Search for the cell housing the specified text and yield its [x, y] center coordinate. 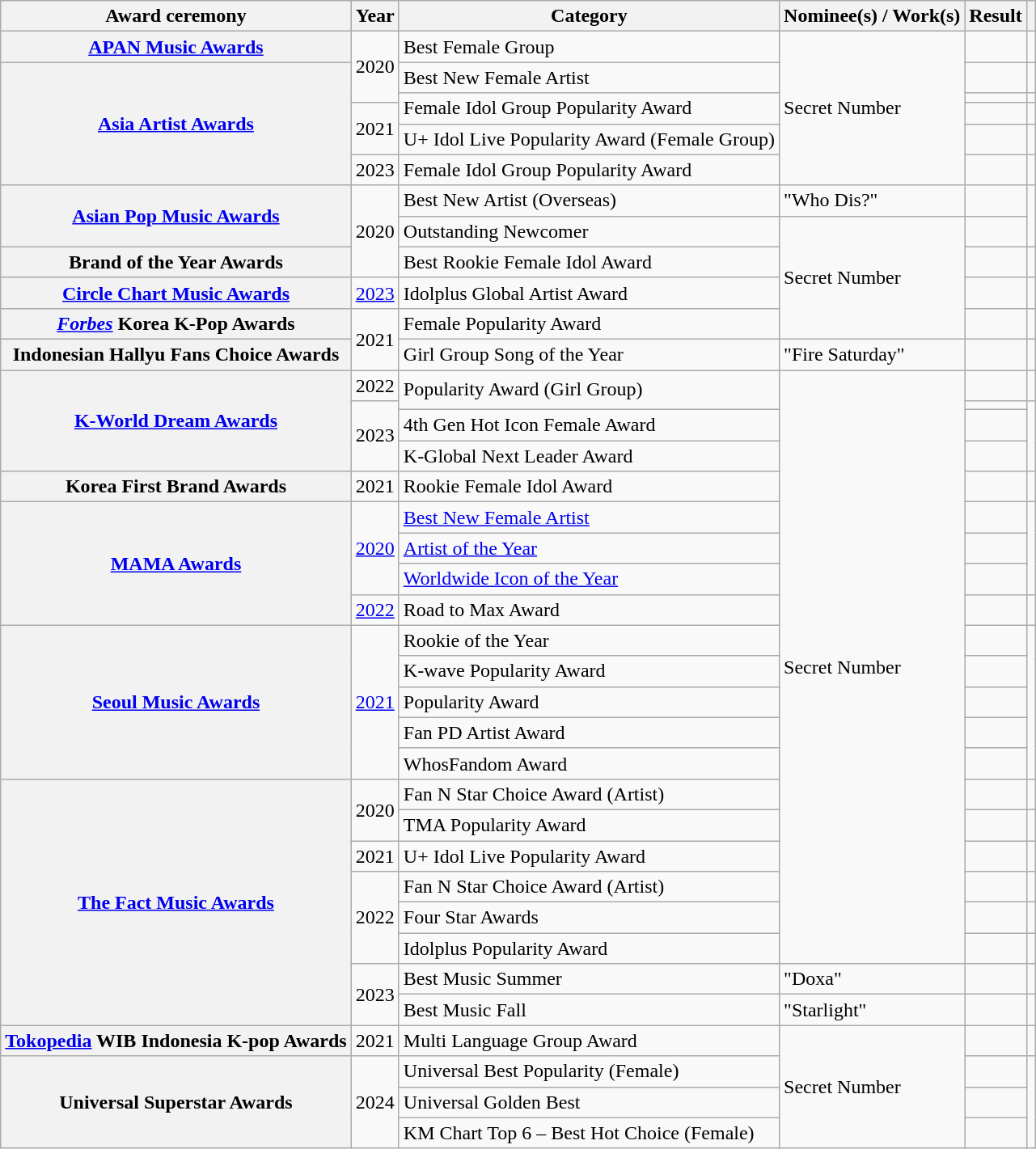
Outstanding Newcomer [589, 231]
4th Gen Hot Icon Female Award [589, 425]
U+ Idol Live Popularity Award [589, 856]
Brand of the Year Awards [176, 262]
Asia Artist Awards [176, 124]
Female Popularity Award [589, 323]
Year [375, 16]
K-wave Popularity Award [589, 671]
The Fact Music Awards [176, 902]
Result [996, 16]
Rookie Female Idol Award [589, 487]
Universal Superstar Awards [176, 1102]
KM Chart Top 6 – Best Hot Choice (Female) [589, 1133]
Popularity Award [589, 702]
Fan PD Artist Award [589, 733]
WhosFandom Award [589, 763]
Best Female Group [589, 47]
Best Music Fall [589, 1010]
TMA Popularity Award [589, 825]
Road to Max Award [589, 610]
U+ Idol Live Popularity Award (Female Group) [589, 139]
Multi Language Group Award [589, 1041]
K-Global Next Leader Award [589, 456]
"Fire Saturday" [872, 354]
Asian Pop Music Awards [176, 216]
Worldwide Icon of the Year [589, 579]
Popularity Award (Girl Group) [589, 390]
Korea First Brand Awards [176, 487]
Four Star Awards [589, 918]
Award ceremony [176, 16]
Girl Group Song of the Year [589, 354]
Nominee(s) / Work(s) [872, 16]
"Starlight" [872, 1010]
Circle Chart Music Awards [176, 293]
Category [589, 16]
Rookie of the Year [589, 640]
MAMA Awards [176, 564]
Universal Best Popularity (Female) [589, 1071]
Forbes Korea K-Pop Awards [176, 323]
K-World Dream Awards [176, 420]
"Who Dis?" [872, 201]
"Doxa" [872, 979]
Best Rookie Female Idol Award [589, 262]
Idolplus Global Artist Award [589, 293]
Universal Golden Best [589, 1102]
Artist of the Year [589, 548]
APAN Music Awards [176, 47]
Tokopedia WIB Indonesia K-pop Awards [176, 1041]
Seoul Music Awards [176, 702]
Best Music Summer [589, 979]
Indonesian Hallyu Fans Choice Awards [176, 354]
Idolplus Popularity Award [589, 948]
2024 [375, 1102]
Best New Artist (Overseas) [589, 201]
